Find where the given text appears and provide that cell's center as (X, Y) coordinate. 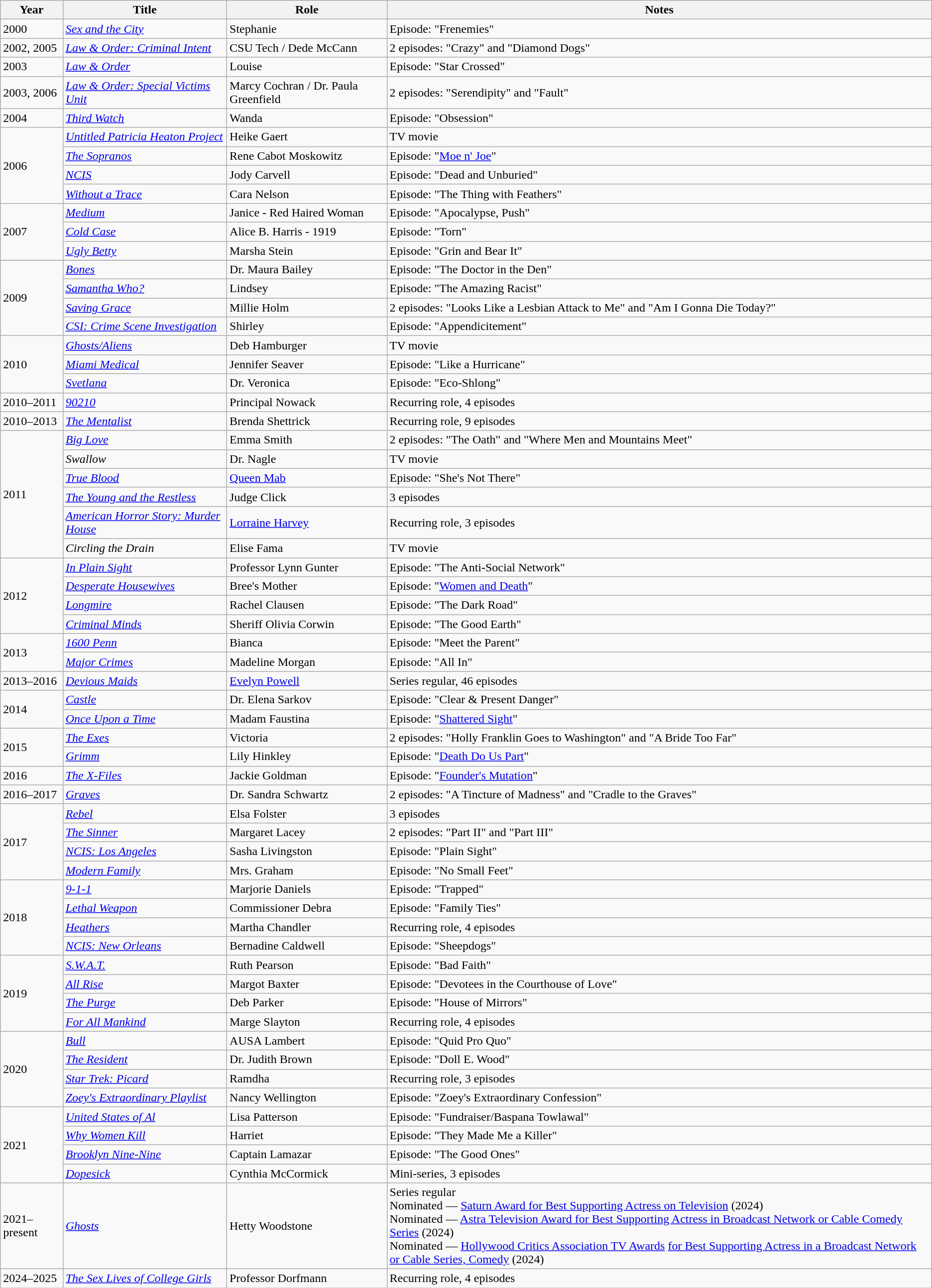
Captain Lamazar (307, 1154)
For All Mankind (144, 1022)
The Sex Lives of College Girls (144, 1279)
Series regular, 46 episodes (659, 681)
Episode: "They Made Me a Killer" (659, 1135)
2019 (32, 993)
Circling the Drain (144, 548)
Hetty Woodstone (307, 1226)
2003 (32, 67)
Mrs. Graham (307, 870)
Svetlana (144, 383)
Law & Order (144, 67)
The Sinner (144, 832)
Elsa Folster (307, 813)
Brooklyn Nine-Nine (144, 1154)
2004 (32, 118)
Martha Chandler (307, 927)
2017 (32, 842)
2020 (32, 1069)
Criminal Minds (144, 624)
Ugly Betty (144, 250)
2015 (32, 747)
Victoria (307, 738)
Deb Hamburger (307, 345)
Shirley (307, 326)
Episode: "Grin and Bear It" (659, 250)
Harriet (307, 1135)
Dr. Elena Sarkov (307, 700)
Stephanie (307, 29)
Cold Case (144, 231)
Episode: "Dead and Unburied" (659, 175)
2013–2016 (32, 681)
Episode: "Devotees in the Courthouse of Love" (659, 984)
2 episodes: "Part II" and "Part III" (659, 832)
Episode: "Like a Hurricane" (659, 364)
2010–2011 (32, 402)
Desperate Housewives (144, 586)
Millie Holm (307, 308)
S.W.A.T. (144, 965)
Madam Faustina (307, 719)
Samantha Who? (144, 289)
Commissioner Debra (307, 908)
Untitled Patricia Heaton Project (144, 137)
The Mentalist (144, 421)
Episode: "The Thing with Feathers" (659, 194)
Episode: "Meet the Parent" (659, 643)
2010 (32, 364)
Cynthia McCormick (307, 1173)
In Plain Sight (144, 567)
Judge Click (307, 497)
Jackie Goldman (307, 775)
Rene Cabot Moskowitz (307, 156)
Marge Slayton (307, 1022)
The Purge (144, 1003)
Episode: "The Dark Road" (659, 605)
Law & Order: Special Victims Unit (144, 93)
Jody Carvell (307, 175)
Episode: "Clear & Present Danger" (659, 700)
Margaret Lacey (307, 832)
Ramdha (307, 1078)
Graves (144, 794)
2002, 2005 (32, 48)
Episode: "Trapped" (659, 889)
Episode: "No Small Feet" (659, 870)
NCIS (144, 175)
The Young and the Restless (144, 497)
Big Love (144, 440)
Role (307, 10)
Bianca (307, 643)
Episode: "Frenemies" (659, 29)
Bree's Mother (307, 586)
Heike Gaert (307, 137)
2007 (32, 231)
Episode: "All In" (659, 662)
Modern Family (144, 870)
Louise (307, 67)
Dr. Judith Brown (307, 1060)
Episode: "Zoey's Extraordinary Confession" (659, 1097)
Episode: "Torn" (659, 231)
Year (32, 10)
2010–2013 (32, 421)
2003, 2006 (32, 93)
Marsha Stein (307, 250)
Castle (144, 700)
Lily Hinkley (307, 756)
2 episodes: "The Oath" and "Where Men and Mountains Meet" (659, 440)
Dr. Veronica (307, 383)
Principal Nowack (307, 402)
CSI: Crime Scene Investigation (144, 326)
Evelyn Powell (307, 681)
Professor Lynn Gunter (307, 567)
Margot Baxter (307, 984)
Deb Parker (307, 1003)
1600 Penn (144, 643)
2016–2017 (32, 794)
Mini-series, 3 episodes (659, 1173)
Episode: "Women and Death" (659, 586)
Episode: "The Anti-Social Network" (659, 567)
Rachel Clausen (307, 605)
2014 (32, 709)
Episode: "Plain Sight" (659, 851)
2024–2025 (32, 1279)
Notes (659, 10)
Episode: "Eco-Shlong" (659, 383)
Once Upon a Time (144, 719)
Alice B. Harris - 1919 (307, 231)
Lisa Patterson (307, 1116)
Lorraine Harvey (307, 523)
Episode: "Bad Faith" (659, 965)
Episode: "Doll E. Wood" (659, 1060)
Episode: "The Good Earth" (659, 624)
The Exes (144, 738)
Title (144, 10)
2013 (32, 652)
Episode: "The Good Ones" (659, 1154)
Lethal Weapon (144, 908)
Bones (144, 270)
True Blood (144, 478)
United States of Al (144, 1116)
2016 (32, 775)
Sheriff Olivia Corwin (307, 624)
Episode: "Moe n' Joe" (659, 156)
Episode: "House of Mirrors" (659, 1003)
Episode: "She's Not There" (659, 478)
AUSA Lambert (307, 1041)
The Sopranos (144, 156)
Jennifer Seaver (307, 364)
Medium (144, 213)
American Horror Story: Murder House (144, 523)
2 episodes: "Serendipity" and "Fault" (659, 93)
Professor Dorfmann (307, 1279)
Wanda (307, 118)
Dr. Nagle (307, 459)
CSU Tech / Dede McCann (307, 48)
Episode: "Star Crossed" (659, 67)
Zoey's Extraordinary Playlist (144, 1097)
Nancy Wellington (307, 1097)
2 episodes: "Crazy" and "Diamond Dogs" (659, 48)
All Rise (144, 984)
Lindsey (307, 289)
Dr. Maura Bailey (307, 270)
Episode: "Fundraiser/Baspana Towlawal" (659, 1116)
Episode: "Founder's Mutation" (659, 775)
Grimm (144, 756)
2011 (32, 494)
Brenda Shettrick (307, 421)
The X-Files (144, 775)
2021–present (32, 1226)
Longmire (144, 605)
2000 (32, 29)
Episode: "Appendicitement" (659, 326)
Sasha Livingston (307, 851)
Bernadine Caldwell (307, 946)
Elise Fama (307, 548)
Episode: "The Amazing Racist" (659, 289)
Emma Smith (307, 440)
9-1-1 (144, 889)
Dr. Sandra Schwartz (307, 794)
Marjorie Daniels (307, 889)
Madeline Morgan (307, 662)
Heathers (144, 927)
Episode: "Quid Pro Quo" (659, 1041)
Episode: "Family Ties" (659, 908)
Janice - Red Haired Woman (307, 213)
2 episodes: "Holly Franklin Goes to Washington" and "A Bride Too Far" (659, 738)
Episode: "Shattered Sight" (659, 719)
2009 (32, 298)
NCIS: Los Angeles (144, 851)
Ghosts (144, 1226)
Law & Order: Criminal Intent (144, 48)
2021 (32, 1145)
Without a Trace (144, 194)
Dopesick (144, 1173)
Cara Nelson (307, 194)
Episode: "Sheepdogs" (659, 946)
Third Watch (144, 118)
Bull (144, 1041)
Episode: "Obsession" (659, 118)
90210 (144, 402)
Why Women Kill (144, 1135)
Major Crimes (144, 662)
Episode: "Death Do Us Part" (659, 756)
Miami Medical (144, 364)
The Resident (144, 1060)
Ruth Pearson (307, 965)
Saving Grace (144, 308)
2006 (32, 165)
Rebel (144, 813)
Devious Maids (144, 681)
Recurring role, 9 episodes (659, 421)
Episode: "Apocalypse, Push" (659, 213)
Star Trek: Picard (144, 1078)
2 episodes: "Looks Like a Lesbian Attack to Me" and "Am I Gonna Die Today?" (659, 308)
Marcy Cochran / Dr. Paula Greenfield (307, 93)
2018 (32, 918)
Sex and the City (144, 29)
2 episodes: "A Tincture of Madness" and "Cradle to the Graves" (659, 794)
Swallow (144, 459)
2012 (32, 595)
Episode: "The Doctor in the Den" (659, 270)
NCIS: New Orleans (144, 946)
Queen Mab (307, 478)
Ghosts/Aliens (144, 345)
